Pinpoint the cell where the given text exists, returning its (x, y) midpoint coordinate. 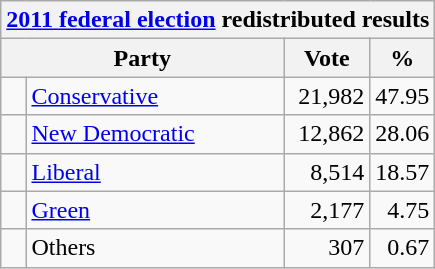
307 (327, 248)
47.95 (402, 96)
21,982 (327, 96)
Party (142, 58)
12,862 (327, 134)
Conservative (155, 96)
8,514 (327, 172)
% (402, 58)
Others (155, 248)
28.06 (402, 134)
18.57 (402, 172)
4.75 (402, 210)
New Democratic (155, 134)
0.67 (402, 248)
Liberal (155, 172)
Green (155, 210)
2011 federal election redistributed results (218, 20)
Vote (327, 58)
2,177 (327, 210)
